Determine the [X, Y] coordinate at the center of the cell enclosing the given text.  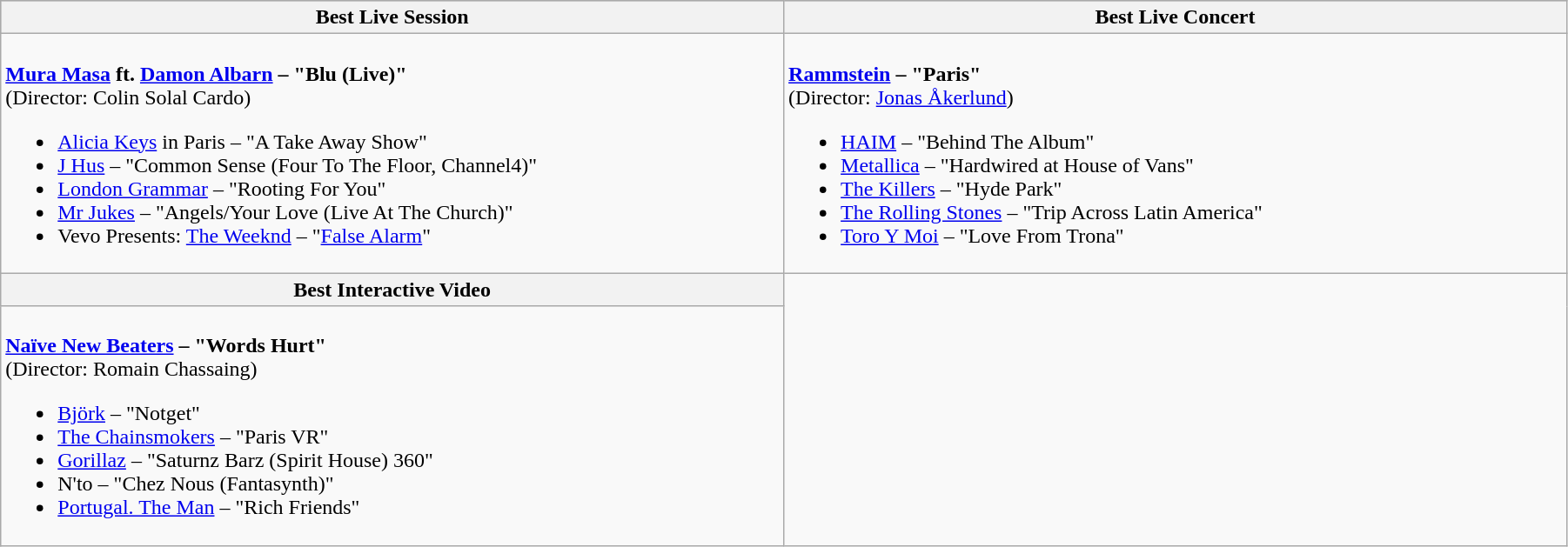
Best Interactive Video [392, 290]
Best Live Concert [1176, 17]
Best Live Session [392, 17]
